Extract the [x, y] coordinate from the center of the cell holding the provided text.  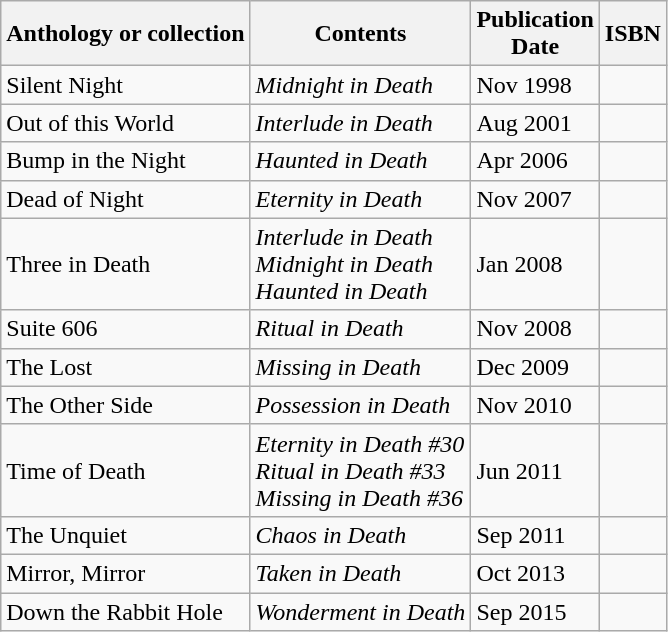
Out of this World [126, 123]
Sep 2011 [535, 535]
Interlude in DeathMidnight in DeathHaunted in Death [360, 264]
Sep 2015 [535, 611]
Interlude in Death [360, 123]
Nov 2008 [535, 329]
Dec 2009 [535, 367]
Dead of Night [126, 199]
Jan 2008 [535, 264]
Three in Death [126, 264]
Oct 2013 [535, 573]
Taken in Death [360, 573]
The Lost [126, 367]
Eternity in Death [360, 199]
ISBN [632, 34]
Ritual in Death [360, 329]
Down the Rabbit Hole [126, 611]
Nov 2010 [535, 405]
Aug 2001 [535, 123]
Midnight in Death [360, 85]
Jun 2011 [535, 470]
The Other Side [126, 405]
The Unquiet [126, 535]
Silent Night [126, 85]
Nov 2007 [535, 199]
Suite 606 [126, 329]
Nov 1998 [535, 85]
PublicationDate [535, 34]
Apr 2006 [535, 161]
Bump in the Night [126, 161]
Missing in Death [360, 367]
Time of Death [126, 470]
Haunted in Death [360, 161]
Wonderment in Death [360, 611]
Chaos in Death [360, 535]
Possession in Death [360, 405]
Eternity in Death #30Ritual in Death #33Missing in Death #36 [360, 470]
Anthology or collection [126, 34]
Contents [360, 34]
Mirror, Mirror [126, 573]
